Pinpoint the cell where the given text exists, returning its (x, y) midpoint coordinate. 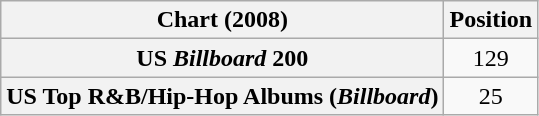
25 (491, 96)
Position (491, 20)
Chart (2008) (222, 20)
US Billboard 200 (222, 58)
129 (491, 58)
US Top R&B/Hip-Hop Albums (Billboard) (222, 96)
